Output the [X, Y] coordinate of the center of the cell containing the given text.  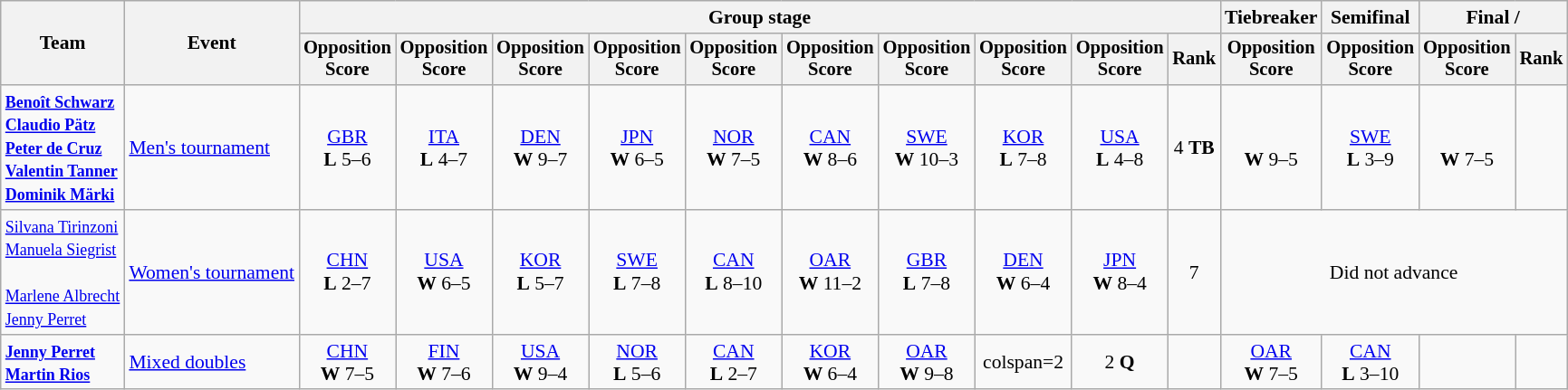
W 9–5 [1271, 147]
GBR L 5–6 [348, 147]
OAR W 9–8 [928, 362]
OAR W 7–5 [1271, 362]
SWE W 10–3 [928, 147]
Final / [1493, 17]
Event [212, 43]
W 7–5 [1467, 147]
NOR L 5–6 [638, 362]
Women's tournament [212, 272]
DEN W 9–7 [540, 147]
SWE L 3–9 [1370, 147]
Mixed doubles [212, 362]
Jenny PerretMartin Rios [63, 362]
GBR L 7–8 [928, 272]
Benoît SchwarzClaudio PätzPeter de CruzValentin TannerDominik Märki [63, 147]
JPN W 8–4 [1120, 272]
CHN W 7–5 [348, 362]
KOR L 7–8 [1024, 147]
KOR L 5–7 [540, 272]
Group stage [759, 17]
ITA L 4–7 [444, 147]
colspan=2 [1024, 362]
7 [1194, 272]
Semifinal [1370, 17]
OAR W 11–2 [830, 272]
JPN W 6–5 [638, 147]
USA W 9–4 [540, 362]
Silvana TirinzoniManuela SiegristMarlene AlbrechtJenny Perret [63, 272]
NOR W 7–5 [734, 147]
2 Q [1120, 362]
CAN L 2–7 [734, 362]
Tiebreaker [1271, 17]
CAN L 8–10 [734, 272]
4 TB [1194, 147]
DEN W 6–4 [1024, 272]
CAN W 8–6 [830, 147]
FIN W 7–6 [444, 362]
KOR W 6–4 [830, 362]
Men's tournament [212, 147]
CHNL 2–7 [348, 272]
Did not advance [1393, 272]
USA W 6–5 [444, 272]
Team [63, 43]
CAN L 3–10 [1370, 362]
USA L 4–8 [1120, 147]
SWE L 7–8 [638, 272]
